Capture the cell that displays the provided text and extract its (X, Y) central coordinate. 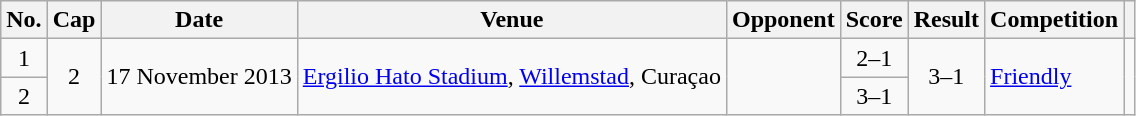
No. (24, 20)
Competition (1054, 20)
17 November 2013 (199, 77)
Opponent (783, 20)
Venue (512, 20)
Date (199, 20)
Cap (74, 20)
Friendly (1054, 77)
Result (946, 20)
Score (874, 20)
Ergilio Hato Stadium, Willemstad, Curaçao (512, 77)
1 (24, 58)
2–1 (874, 58)
